Output the (X, Y) coordinate of the center of the cell containing the given text.  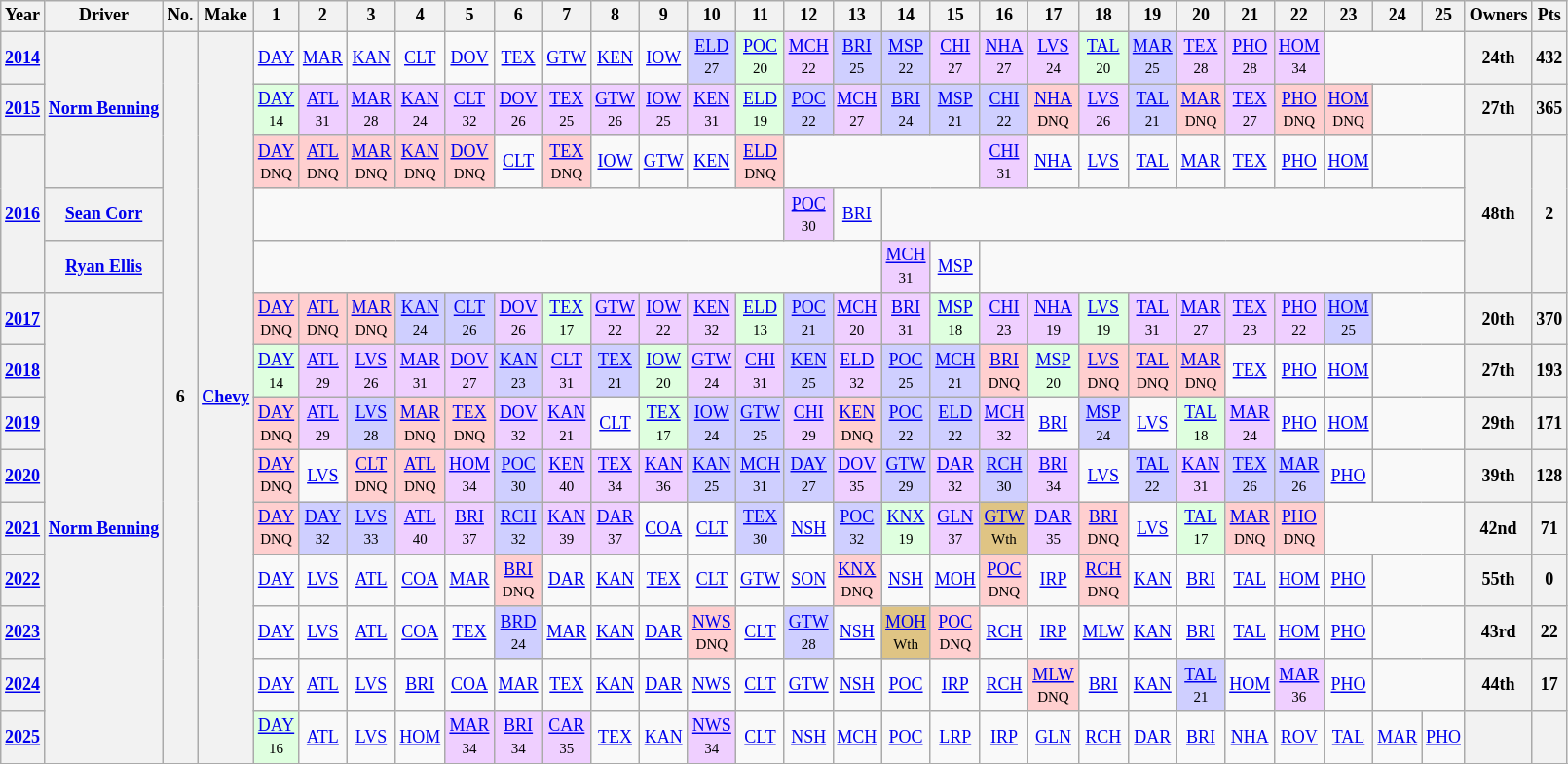
TEX28 (1201, 57)
ELD27 (712, 57)
ELD13 (761, 319)
8 (616, 16)
21 (1251, 16)
MAR36 (1299, 685)
TEX26 (1251, 476)
13 (857, 16)
MAR25 (1152, 57)
2025 (23, 738)
KAN36 (663, 476)
MAR26 (1299, 476)
71 (1549, 528)
RCHDNQ (1102, 581)
39th (1498, 476)
2024 (23, 685)
ATL40 (421, 528)
2014 (23, 57)
ROV (1299, 738)
CLT26 (469, 319)
POC25 (906, 371)
2023 (23, 632)
MCH20 (857, 319)
2019 (23, 424)
DAY27 (808, 476)
KEN25 (808, 371)
MAR34 (469, 738)
NWSDNQ (712, 632)
LVSDNQ (1102, 371)
CLT32 (469, 110)
Year (23, 16)
Pts (1549, 16)
GTW29 (906, 476)
Owners (1498, 16)
DOVDNQ (469, 162)
ELDDNQ (761, 162)
GLN37 (954, 528)
TAL18 (1201, 424)
MCH22 (808, 57)
11 (761, 16)
IOW24 (712, 424)
29th (1498, 424)
GTW26 (616, 110)
IOW22 (663, 319)
CLT31 (567, 371)
CHI23 (1004, 319)
KAN39 (567, 528)
7 (567, 16)
18 (1102, 16)
20th (1498, 319)
DAR35 (1054, 528)
GLN (1054, 738)
TEX30 (761, 528)
193 (1549, 371)
TEX23 (1251, 319)
ELD19 (761, 110)
NHA27 (1004, 57)
GTW24 (712, 371)
KNX19 (906, 528)
TEX27 (1251, 110)
MLW (1102, 632)
25 (1443, 16)
42nd (1498, 528)
LVS19 (1102, 319)
171 (1549, 424)
9 (663, 16)
MOHWth (906, 632)
KAN31 (1201, 476)
IOW20 (663, 371)
LVS33 (371, 528)
MAR27 (1201, 319)
2016 (23, 214)
MCH32 (1004, 424)
DOV (469, 57)
GTW28 (808, 632)
3 (371, 16)
55th (1498, 581)
DOV32 (518, 424)
128 (1549, 476)
KEN31 (712, 110)
KAN25 (712, 476)
DOV35 (857, 476)
10 (712, 16)
43rd (1498, 632)
LVS24 (1054, 57)
CHI22 (1004, 110)
POC32 (857, 528)
MAR31 (421, 371)
23 (1348, 16)
BRI37 (469, 528)
ELD32 (857, 371)
KAN21 (567, 424)
12 (808, 16)
15 (954, 16)
ATL31 (323, 110)
HOM25 (1348, 319)
GTWWth (1004, 528)
2017 (23, 319)
TAL22 (1152, 476)
370 (1549, 319)
MCH (857, 738)
MCH27 (857, 110)
GTW25 (761, 424)
MSP20 (1054, 371)
GTW22 (616, 319)
POC21 (808, 319)
2021 (23, 528)
0 (1549, 581)
MAR28 (371, 110)
1 (276, 16)
DAR37 (616, 528)
KEN32 (712, 319)
Make (226, 16)
4 (421, 16)
TAL31 (1152, 319)
5 (469, 16)
14 (906, 16)
No. (181, 16)
CLTDNQ (371, 476)
KEN40 (567, 476)
PHO22 (1299, 319)
SON (808, 581)
TAL20 (1102, 57)
DAR32 (954, 476)
MOH (954, 581)
Chevy (226, 398)
CAR35 (567, 738)
24 (1398, 16)
2018 (23, 371)
MSP21 (954, 110)
KANDNQ (421, 162)
2015 (23, 110)
KAN23 (518, 371)
BRI25 (857, 57)
NWS (712, 685)
RCH32 (518, 528)
NHADNQ (1054, 110)
NWS34 (712, 738)
24th (1498, 57)
KENDNQ (857, 424)
Sean Corr (103, 214)
LVS28 (371, 424)
TAL17 (1201, 528)
MLWDNQ (1054, 685)
LRP (954, 738)
IOW25 (663, 110)
NHA19 (1054, 319)
Driver (103, 16)
BRD24 (518, 632)
TALDNQ (1152, 371)
MCH21 (954, 371)
HOMDNQ (1348, 110)
BRI24 (906, 110)
19 (1152, 16)
Ryan Ellis (103, 267)
DAY32 (323, 528)
DOV27 (469, 371)
ELD22 (954, 424)
MAR24 (1251, 424)
20 (1201, 16)
CHI29 (808, 424)
16 (1004, 16)
RCH30 (1004, 476)
365 (1549, 110)
44th (1498, 685)
POC20 (761, 57)
MSP18 (954, 319)
MSP (954, 267)
2020 (23, 476)
TEX34 (616, 476)
DAY16 (276, 738)
BRI31 (906, 319)
432 (1549, 57)
MSP22 (906, 57)
PHO28 (1251, 57)
48th (1498, 214)
KNXDNQ (857, 581)
TEX21 (616, 371)
TEX25 (567, 110)
2022 (23, 581)
CHI27 (954, 57)
MSP24 (1102, 424)
